Detect which cell encompasses the target text, then output its (x, y) center coordinate. 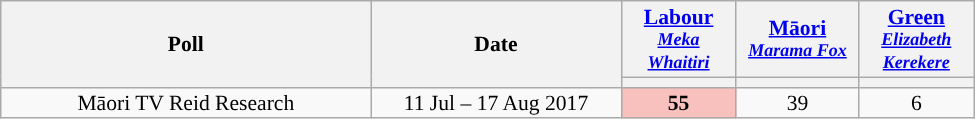
LabourMeka Whaitiri (678, 39)
GreenElizabeth Kerekere (916, 39)
MāoriMarama Fox (798, 39)
6 (916, 102)
Date (496, 44)
Māori TV Reid Research (186, 102)
11 Jul – 17 Aug 2017 (496, 102)
39 (798, 102)
55 (678, 102)
Poll (186, 44)
